Output the (X, Y) coordinate of the center of the cell containing the given text.  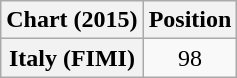
Italy (FIMI) (72, 58)
98 (190, 58)
Chart (2015) (72, 20)
Position (190, 20)
